Locate the cell with the specified text and output its (x, y) center coordinate. 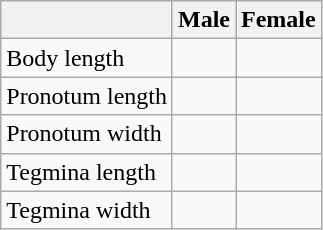
Pronotum length (87, 96)
Tegmina width (87, 210)
Male (204, 20)
Pronotum width (87, 134)
Female (279, 20)
Body length (87, 58)
Tegmina length (87, 172)
